For the text-containing cell, return its midpoint in [x, y] coordinate format. 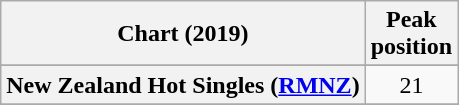
Chart (2019) [183, 34]
21 [411, 85]
Peakposition [411, 34]
New Zealand Hot Singles (RMNZ) [183, 85]
